Extract the [X, Y] coordinate from the center of the cell holding the provided text.  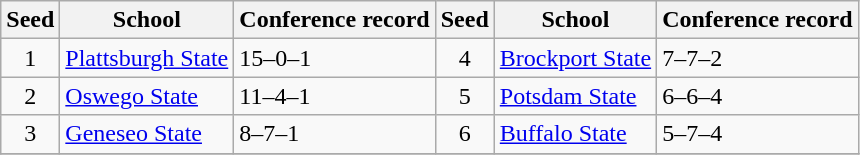
7–7–2 [758, 58]
Geneseo State [147, 134]
15–0–1 [334, 58]
Oswego State [147, 96]
Plattsburgh State [147, 58]
4 [464, 58]
6 [464, 134]
2 [30, 96]
Buffalo State [575, 134]
6–6–4 [758, 96]
11–4–1 [334, 96]
3 [30, 134]
5 [464, 96]
1 [30, 58]
Brockport State [575, 58]
Potsdam State [575, 96]
5–7–4 [758, 134]
8–7–1 [334, 134]
